Scan for the cell matching the given text and deliver its [x, y] coordinate at center. 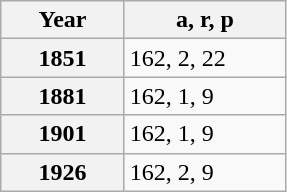
Year [63, 20]
1926 [63, 172]
162, 2, 22 [204, 58]
1901 [63, 134]
a, r, p [204, 20]
1881 [63, 96]
162, 2, 9 [204, 172]
1851 [63, 58]
